Detect which cell encompasses the target text, then output its (x, y) center coordinate. 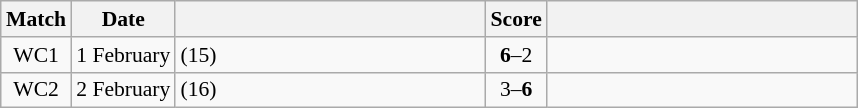
Score (516, 19)
(16) (330, 90)
1 February (123, 55)
Date (123, 19)
3–6 (516, 90)
WC1 (36, 55)
(15) (330, 55)
6–2 (516, 55)
2 February (123, 90)
Match (36, 19)
WC2 (36, 90)
